Output the (X, Y) coordinate of the center of the cell containing the given text.  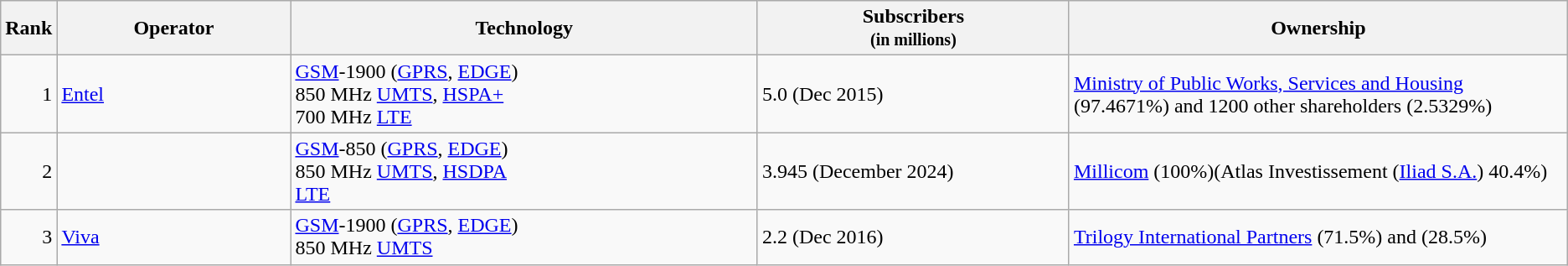
5.0 (Dec 2015) (913, 94)
3.945 (December 2024) (913, 171)
Rank (28, 29)
Operator (174, 29)
Subscribers(in millions) (913, 29)
Entel (174, 94)
2 (28, 171)
GSM-1900 (GPRS, EDGE)850 MHz UMTS, HSPA+ 700 MHz LTE (524, 94)
GSM-850 (GPRS, EDGE)850 MHz UMTS, HSDPALTE (524, 171)
Technology (524, 29)
2.2 (Dec 2016) (913, 237)
Viva (174, 237)
1 (28, 94)
Millicom (100%)(Atlas Investissement (Iliad S.A.) 40.4%) (1318, 171)
3 (28, 237)
Trilogy International Partners (71.5%) and (28.5%) (1318, 237)
Ministry of Public Works, Services and Housing (97.4671%) and 1200 other shareholders (2.5329%) (1318, 94)
GSM-1900 (GPRS, EDGE)850 MHz UMTS (524, 237)
Ownership (1318, 29)
